Scan for the cell matching the given text and deliver its (X, Y) coordinate at center. 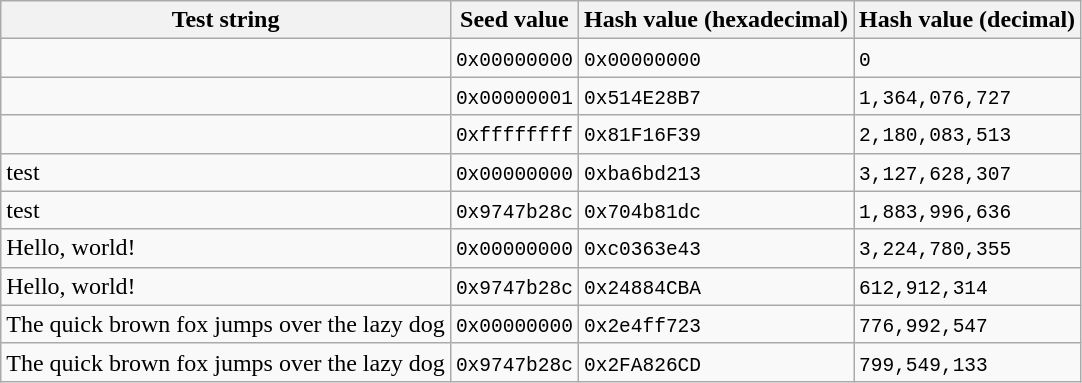
776,992,547 (968, 324)
0x24884CBA (716, 286)
0x2e4ff723 (716, 324)
612,912,314 (968, 286)
0x514E28B7 (716, 96)
Test string (226, 20)
2,180,083,513 (968, 134)
Hash value (decimal) (968, 20)
Hash value (hexadecimal) (716, 20)
0x00000001 (514, 96)
799,549,133 (968, 362)
0x2FA826CD (716, 362)
0x81F16F39 (716, 134)
0 (968, 58)
0xba6bd213 (716, 172)
1,883,996,636 (968, 210)
0xc0363e43 (716, 248)
1,364,076,727 (968, 96)
Seed value (514, 20)
0x704b81dc (716, 210)
0xffffffff (514, 134)
3,224,780,355 (968, 248)
3,127,628,307 (968, 172)
